Output the (x, y) coordinate of the center of the cell containing the given text.  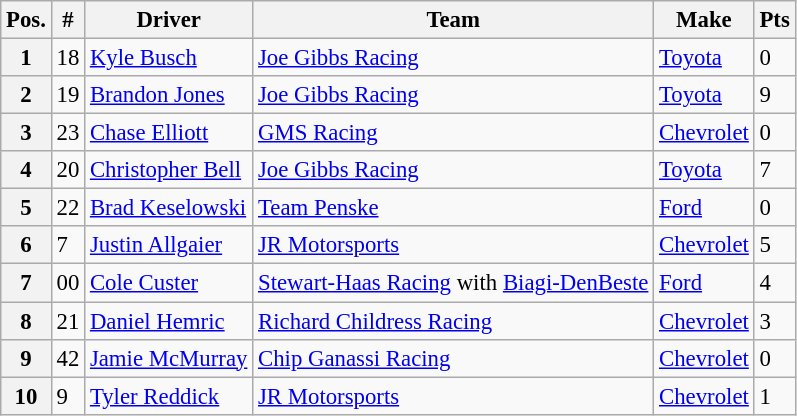
Christopher Bell (169, 170)
Richard Childress Racing (454, 321)
10 (26, 396)
19 (68, 95)
Pts (774, 20)
Brandon Jones (169, 95)
2 (26, 95)
Kyle Busch (169, 58)
Stewart-Haas Racing with Biagi-DenBeste (454, 283)
Tyler Reddick (169, 396)
Team (454, 20)
22 (68, 208)
Chase Elliott (169, 133)
23 (68, 133)
Make (704, 20)
6 (26, 245)
8 (26, 321)
Jamie McMurray (169, 358)
GMS Racing (454, 133)
Brad Keselowski (169, 208)
Chip Ganassi Racing (454, 358)
Driver (169, 20)
Team Penske (454, 208)
42 (68, 358)
20 (68, 170)
Pos. (26, 20)
Cole Custer (169, 283)
# (68, 20)
Daniel Hemric (169, 321)
18 (68, 58)
00 (68, 283)
Justin Allgaier (169, 245)
21 (68, 321)
